Locate the cell with the specified text and output its [x, y] center coordinate. 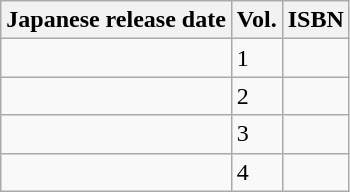
Japanese release date [116, 20]
3 [256, 134]
2 [256, 96]
4 [256, 172]
1 [256, 58]
Vol. [256, 20]
ISBN [316, 20]
